For the text-containing cell, return its midpoint in [x, y] coordinate format. 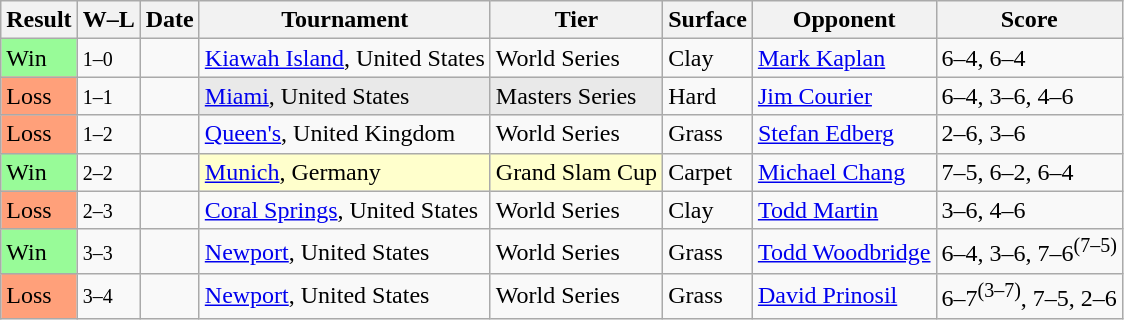
W–L [108, 20]
Masters Series [576, 96]
6–7(3–7), 7–5, 2–6 [1029, 296]
Miami, United States [344, 96]
1–2 [108, 134]
Todd Martin [844, 210]
6–4, 3–6, 7–6(7–5) [1029, 252]
Michael Chang [844, 172]
2–3 [108, 210]
Hard [708, 96]
Tier [576, 20]
Opponent [844, 20]
6–4, 6–4 [1029, 58]
Todd Woodbridge [844, 252]
Munich, Germany [344, 172]
Kiawah Island, United States [344, 58]
3–3 [108, 252]
2–6, 3–6 [1029, 134]
Tournament [344, 20]
7–5, 6–2, 6–4 [1029, 172]
Coral Springs, United States [344, 210]
Surface [708, 20]
Result [39, 20]
Grand Slam Cup [576, 172]
Score [1029, 20]
Jim Courier [844, 96]
1–0 [108, 58]
Carpet [708, 172]
1–1 [108, 96]
3–6, 4–6 [1029, 210]
2–2 [108, 172]
6–4, 3–6, 4–6 [1029, 96]
David Prinosil [844, 296]
Mark Kaplan [844, 58]
Queen's, United Kingdom [344, 134]
Date [170, 20]
Stefan Edberg [844, 134]
3–4 [108, 296]
